Search for the cell housing the specified text and yield its (X, Y) center coordinate. 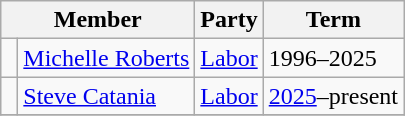
Michelle Roberts (106, 58)
Party (229, 20)
1996–2025 (333, 58)
Term (333, 20)
Member (98, 20)
Steve Catania (106, 96)
2025–present (333, 96)
